Return (X, Y) of the center of cell containing provided text 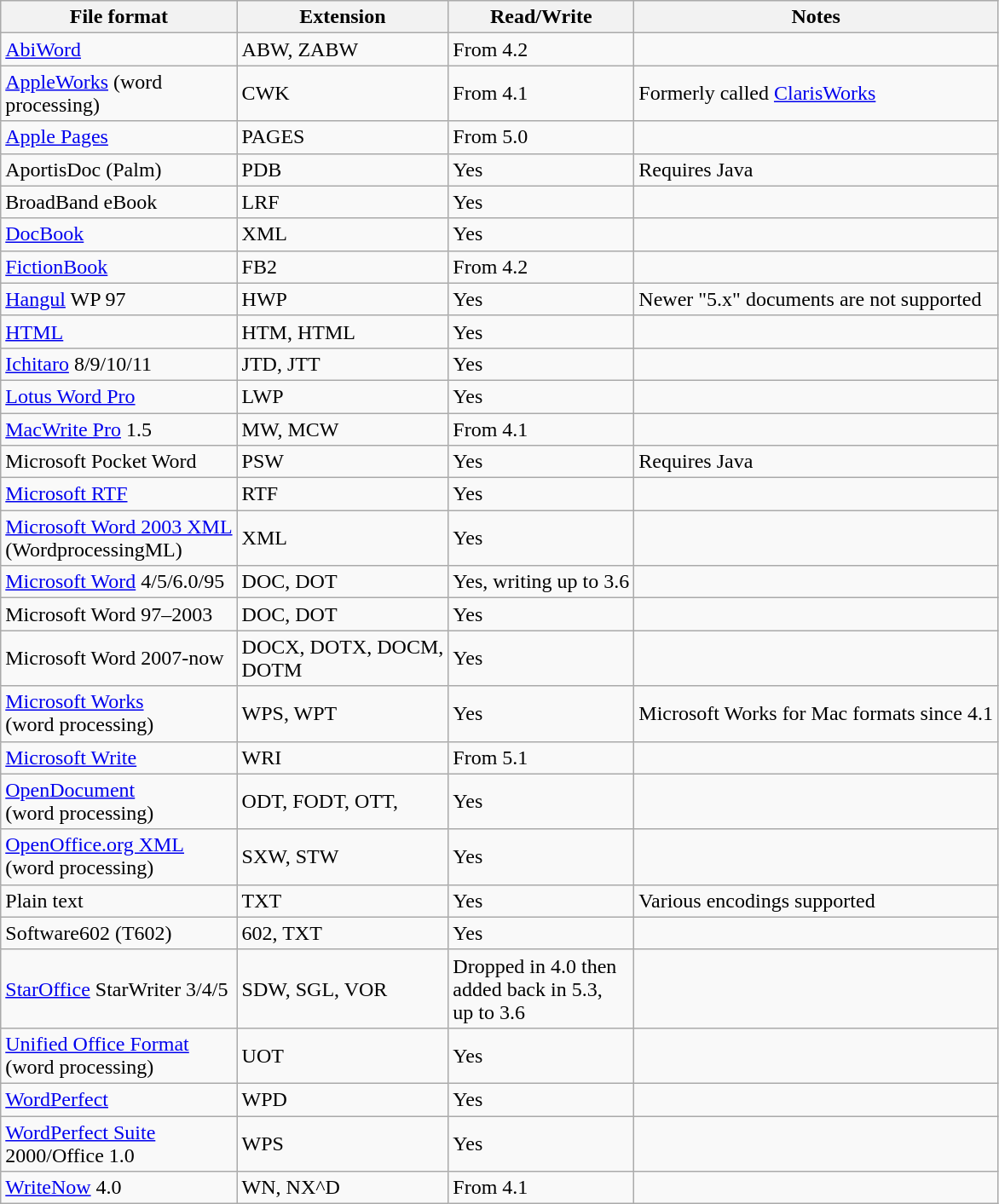
MacWrite Pro 1.5 (119, 429)
Ichitaro 8/9/10/11 (119, 364)
DOCX, DOTX, DOCM,DOTM (343, 658)
WN, NX^D (343, 1188)
OpenOffice.org XML(word processing) (119, 857)
WordPerfect Suite2000/Office 1.0 (119, 1144)
HTM, HTML (343, 331)
WPD (343, 1099)
602, TXT (343, 933)
Yes, writing up to 3.6 (541, 582)
BroadBand eBook (119, 202)
WRI (343, 758)
Unified Office Format(word processing) (119, 1055)
WordPerfect (119, 1099)
JTD, JTT (343, 364)
Microsoft Word 2003 XML(WordprocessingML) (119, 539)
Read/Write (541, 17)
DocBook (119, 234)
ODT, FODT, OTT, (343, 801)
LWP (343, 396)
Various encodings supported (817, 901)
PDB (343, 170)
File format (119, 17)
OpenDocument(word processing) (119, 801)
Microsoft Works(word processing) (119, 714)
Lotus Word Pro (119, 396)
LRF (343, 202)
HWP (343, 299)
HTML (119, 331)
SXW, STW (343, 857)
Formerly called ClarisWorks (817, 94)
Hangul WP 97 (119, 299)
From 5.1 (541, 758)
UOT (343, 1055)
Notes (817, 17)
Microsoft Word 97–2003 (119, 614)
AppleWorks (wordprocessing) (119, 94)
From 5.0 (541, 137)
Microsoft Works for Mac formats since 4.1 (817, 714)
WriteNow 4.0 (119, 1188)
CWK (343, 94)
Newer "5.x" documents are not supported (817, 299)
Microsoft Write (119, 758)
Apple Pages (119, 137)
Microsoft Pocket Word (119, 462)
AbiWord (119, 49)
FB2 (343, 267)
Microsoft RTF (119, 494)
Software602 (T602) (119, 933)
MW, MCW (343, 429)
ABW, ZABW (343, 49)
WPS, WPT (343, 714)
PSW (343, 462)
AportisDoc (Palm) (119, 170)
Plain text (119, 901)
Dropped in 4.0 thenadded back in 5.3,up to 3.6 (541, 988)
RTF (343, 494)
Microsoft Word 4/5/6.0/95 (119, 582)
PAGES (343, 137)
TXT (343, 901)
Extension (343, 17)
WPS (343, 1144)
SDW, SGL, VOR (343, 988)
Microsoft Word 2007-now (119, 658)
StarOffice StarWriter 3/4/5 (119, 988)
FictionBook (119, 267)
